Scan for the cell matching the given text and deliver its (X, Y) coordinate at center. 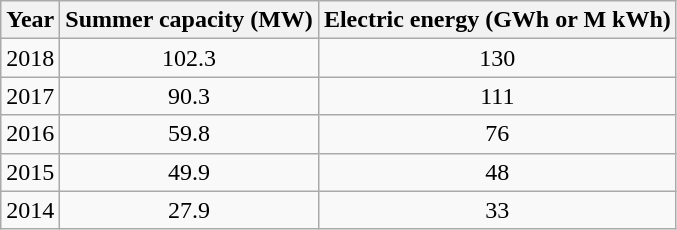
2018 (30, 58)
Electric energy (GWh or M kWh) (497, 20)
2016 (30, 134)
Year (30, 20)
27.9 (190, 210)
Summer capacity (MW) (190, 20)
2014 (30, 210)
2015 (30, 172)
130 (497, 58)
2017 (30, 96)
59.8 (190, 134)
90.3 (190, 96)
111 (497, 96)
33 (497, 210)
48 (497, 172)
102.3 (190, 58)
49.9 (190, 172)
76 (497, 134)
